Return the (X, Y) coordinate for the center point of the cell that contains the specified text.  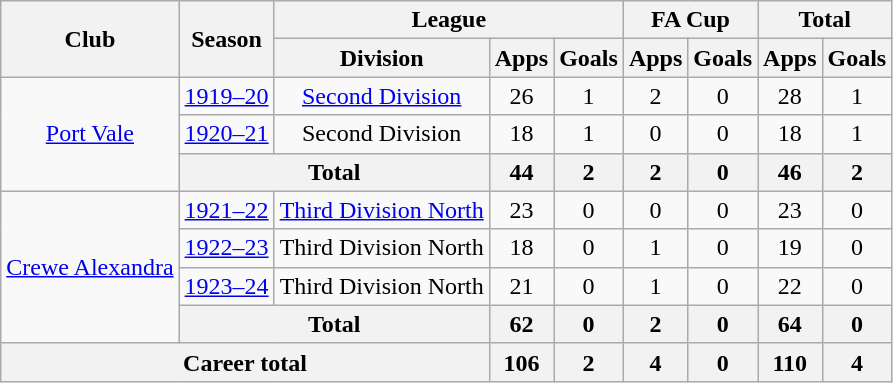
1923–24 (226, 286)
44 (521, 172)
Division (382, 58)
Career total (245, 362)
46 (790, 172)
22 (790, 286)
League (448, 20)
1922–23 (226, 248)
1920–21 (226, 134)
1919–20 (226, 96)
Crewe Alexandra (90, 267)
Club (90, 39)
62 (521, 324)
FA Cup (690, 20)
106 (521, 362)
1921–22 (226, 210)
21 (521, 286)
Port Vale (90, 134)
19 (790, 248)
26 (521, 96)
28 (790, 96)
110 (790, 362)
Season (226, 39)
64 (790, 324)
